Return the (X, Y) coordinate for the center point of the cell that contains the specified text.  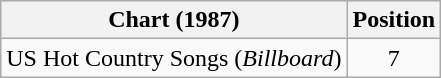
US Hot Country Songs (Billboard) (174, 58)
7 (394, 58)
Position (394, 20)
Chart (1987) (174, 20)
